Extract the (x, y) coordinate from the center of the cell holding the provided text.  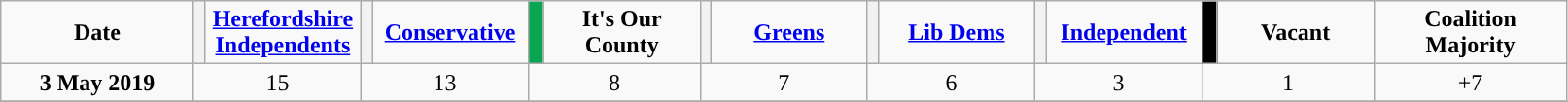
15 (277, 83)
Date (97, 33)
Conservative (449, 33)
Vacant (1295, 33)
1 (1289, 83)
+7 (1470, 83)
Independent (1124, 33)
Lib Dems (957, 33)
Greens (789, 33)
Herefordshire Independents (282, 33)
3 (1118, 83)
It's Our County (622, 33)
8 (614, 83)
3 May 2019 (97, 83)
7 (784, 83)
Coalition Majority (1470, 33)
6 (951, 83)
13 (444, 83)
